From the cell containing the given text, extract its center point as [x, y] coordinate. 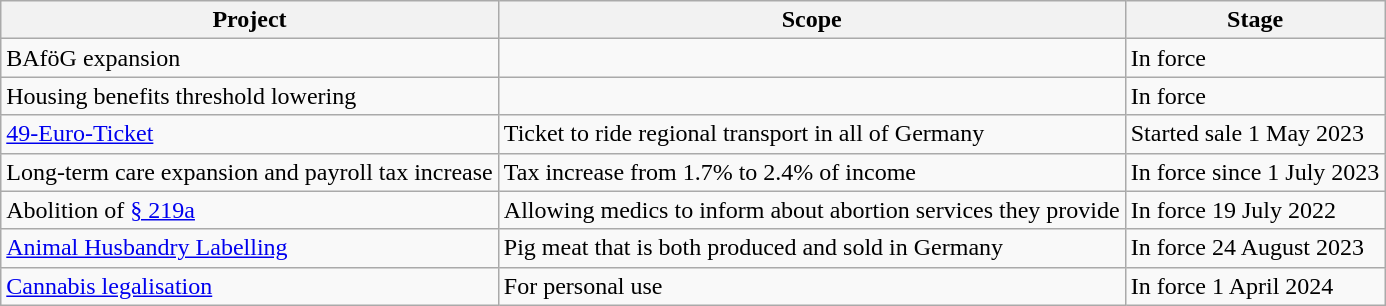
Started sale 1 May 2023 [1255, 134]
Housing benefits threshold lowering [250, 96]
BAföG expansion [250, 58]
Pig meat that is both produced and sold in Germany [812, 248]
In force 19 July 2022 [1255, 210]
Project [250, 20]
Long-term care expansion and payroll tax increase [250, 172]
Scope [812, 20]
For personal use [812, 286]
49-Euro-Ticket [250, 134]
In force 24 August 2023 [1255, 248]
Abolition of § 219a [250, 210]
Tax increase from 1.7% to 2.4% of income [812, 172]
Stage [1255, 20]
In force 1 April 2024 [1255, 286]
In force since 1 July 2023 [1255, 172]
Cannabis legalisation [250, 286]
Allowing medics to inform about abortion services they provide [812, 210]
Animal Husbandry Labelling [250, 248]
Ticket to ride regional transport in all of Germany [812, 134]
